Provide the (x, y) coordinate of the cell's center where the given text is located.  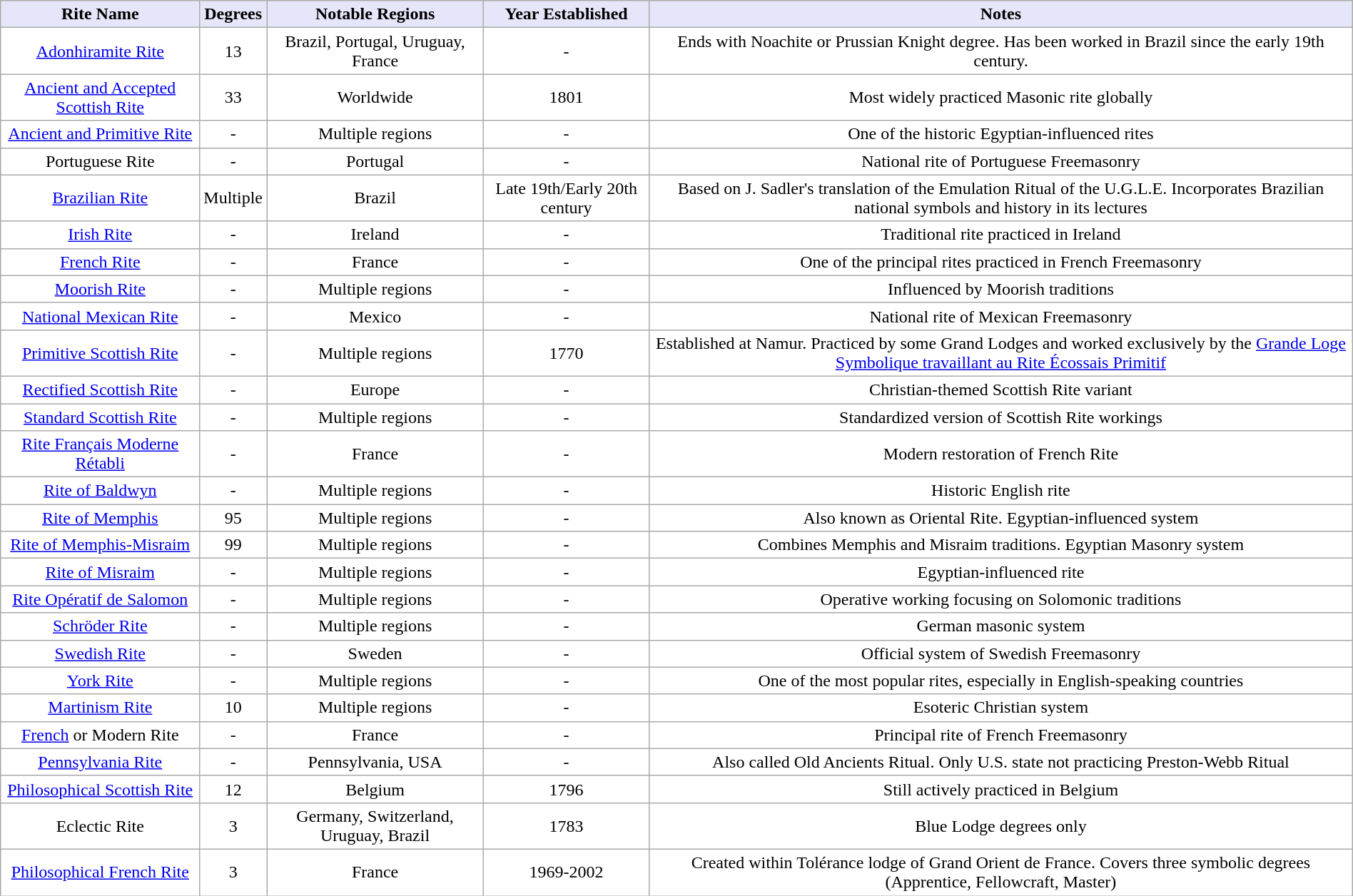
Philosophical French Rite (100, 872)
Christian-themed Scottish Rite variant (1001, 390)
Portuguese Rite (100, 161)
French or Modern Rite (100, 735)
33 (233, 97)
Notable Regions (375, 14)
12 (233, 789)
Late 19th/Early 20th century (567, 198)
Moorish Rite (100, 289)
Traditional rite practiced in Ireland (1001, 235)
Modern restoration of French Rite (1001, 454)
Europe (375, 390)
Belgium (375, 789)
Adonhiramite Rite (100, 51)
Brazil (375, 198)
13 (233, 51)
Standard Scottish Rite (100, 417)
Ancient and Accepted Scottish Rite (100, 97)
10 (233, 708)
Ancient and Primitive Rite (100, 134)
Multiple (233, 198)
Pennsylvania Rite (100, 762)
National Mexican Rite (100, 316)
Influenced by Moorish traditions (1001, 289)
Rite Français Moderne Rétabli (100, 454)
York Rite (100, 681)
95 (233, 518)
Operative working focusing on Solomonic traditions (1001, 599)
Mexico (375, 316)
Official system of Swedish Freemasonry (1001, 653)
Irish Rite (100, 235)
1770 (567, 352)
Ireland (375, 235)
Principal rite of French Freemasonry (1001, 735)
Martinism Rite (100, 708)
Rite of Baldwyn (100, 491)
Most widely practiced Masonic rite globally (1001, 97)
Worldwide (375, 97)
Brazil, Portugal, Uruguay, France (375, 51)
1796 (567, 789)
One of the principal rites practiced in French Freemasonry (1001, 262)
Based on J. Sadler's translation of the Emulation Ritual of the U.G.L.E. Incorporates Brazilian national symbols and history in its lectures (1001, 198)
Pennsylvania, USA (375, 762)
Eclectic Rite (100, 826)
Blue Lodge degrees only (1001, 826)
Rite of Misraim (100, 572)
1969-2002 (567, 872)
Sweden (375, 653)
Philosophical Scottish Rite (100, 789)
Egyptian-influenced rite (1001, 572)
Ends with Noachite or Prussian Knight degree. Has been worked in Brazil since the early 19th century. (1001, 51)
Rite Opératif de Salomon (100, 599)
French Rite (100, 262)
National rite of Mexican Freemasonry (1001, 316)
Brazilian Rite (100, 198)
1801 (567, 97)
Portugal (375, 161)
Schröder Rite (100, 626)
Rite of Memphis (100, 518)
Combines Memphis and Misraim traditions. Egyptian Masonry system (1001, 545)
Historic English rite (1001, 491)
Also known as Oriental Rite. Egyptian-influenced system (1001, 518)
99 (233, 545)
Still actively practiced in Belgium (1001, 789)
Created within Tolérance lodge of Grand Orient de France. Covers three symbolic degrees (Apprentice, Fellowcraft, Master) (1001, 872)
Swedish Rite (100, 653)
Esoteric Christian system (1001, 708)
Notes (1001, 14)
Established at Namur. Practiced by some Grand Lodges and worked exclusively by the Grande Loge Symbolique travaillant au Rite Écossais Primitif (1001, 352)
Standardized version of Scottish Rite workings (1001, 417)
Year Established (567, 14)
One of the historic Egyptian-influenced rites (1001, 134)
National rite of Portuguese Freemasonry (1001, 161)
Primitive Scottish Rite (100, 352)
1783 (567, 826)
German masonic system (1001, 626)
Degrees (233, 14)
Germany, Switzerland, Uruguay, Brazil (375, 826)
Also called Old Ancients Ritual. Only U.S. state not practicing Preston-Webb Ritual (1001, 762)
One of the most popular rites, especially in English-speaking countries (1001, 681)
Rite of Memphis-Misraim (100, 545)
Rectified Scottish Rite (100, 390)
Rite Name (100, 14)
